Return the (X, Y) coordinate for the center point of the cell that contains the specified text.  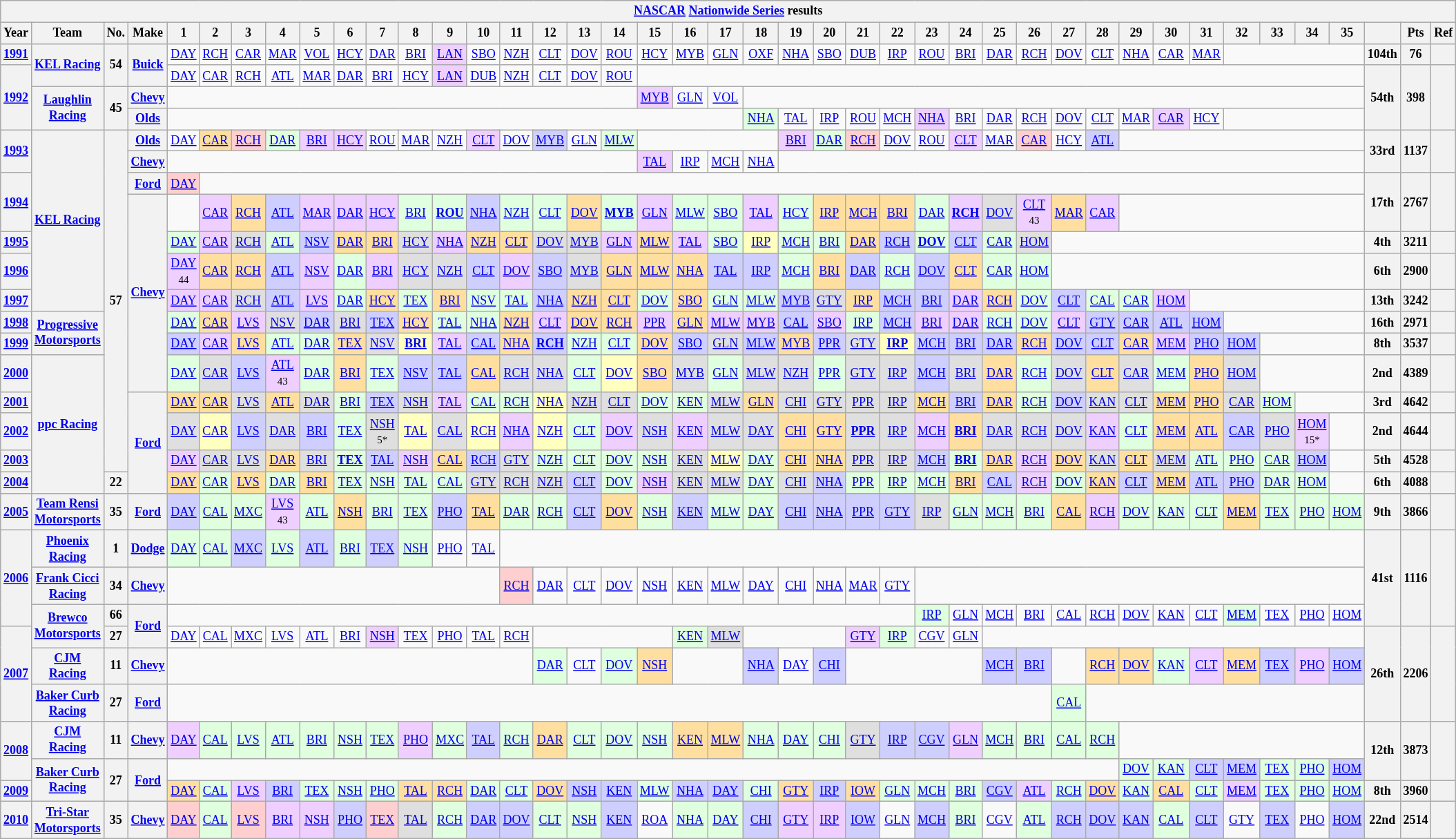
1991 (17, 54)
NASCAR Nationwide Series results (728, 11)
17 (725, 33)
1999 (17, 344)
54th (1383, 97)
28 (1103, 33)
29 (1136, 33)
2206 (1415, 674)
33rd (1383, 151)
No. (116, 33)
23 (932, 33)
9th (1383, 512)
LVS43 (282, 512)
104th (1383, 54)
2 (215, 33)
Tri-Star Motorsports (68, 820)
19 (796, 33)
33 (1277, 33)
57 (116, 301)
2767 (1415, 202)
3960 (1415, 791)
4528 (1415, 461)
3211 (1415, 242)
1137 (1415, 151)
2008 (17, 751)
1997 (17, 301)
4644 (1415, 432)
1992 (17, 97)
1994 (17, 202)
4 (282, 33)
CLT43 (1034, 213)
18 (761, 33)
2005 (17, 512)
3rd (1383, 402)
NSH5* (382, 432)
2900 (1415, 271)
12th (1383, 751)
2009 (17, 791)
5 (317, 33)
1995 (17, 242)
ROA (654, 820)
2971 (1415, 322)
8 (416, 33)
66 (116, 615)
Team (68, 33)
21 (863, 33)
2006 (17, 579)
398 (1415, 97)
76 (1415, 54)
45 (116, 108)
16th (1383, 322)
3242 (1415, 301)
25 (1000, 33)
20 (830, 33)
DAY44 (184, 271)
2000 (17, 373)
4389 (1415, 373)
54 (116, 65)
12 (550, 33)
2003 (17, 461)
3 (249, 33)
3537 (1415, 344)
4th (1383, 242)
14 (619, 33)
OXF (761, 54)
1998 (17, 322)
22nd (1383, 820)
Dodge (148, 549)
26th (1383, 674)
32 (1242, 33)
2514 (1415, 820)
HOM15* (1312, 432)
Laughlin Racing (68, 108)
26 (1034, 33)
16 (690, 33)
2001 (17, 402)
2004 (17, 482)
6 (351, 33)
1996 (17, 271)
2002 (17, 432)
13 (585, 33)
1116 (1415, 579)
17th (1383, 202)
41st (1383, 579)
9 (450, 33)
Team Rensi Motorsports (68, 512)
2007 (17, 674)
Brewco Motorsports (68, 626)
13th (1383, 301)
1993 (17, 151)
3873 (1415, 751)
31 (1207, 33)
5th (1383, 461)
24 (965, 33)
Ref (1444, 33)
10 (483, 33)
Buick (148, 65)
30 (1171, 33)
ppc Racing (68, 424)
Frank Cicci Racing (68, 586)
Make (148, 33)
7 (382, 33)
15 (654, 33)
Progressive Motorsports (68, 333)
Pts (1415, 33)
4642 (1415, 402)
ATL43 (282, 373)
3866 (1415, 512)
4088 (1415, 482)
Year (17, 33)
2010 (17, 820)
Phoenix Racing (68, 549)
